Output the [X, Y] coordinate of the center of the cell containing the given text.  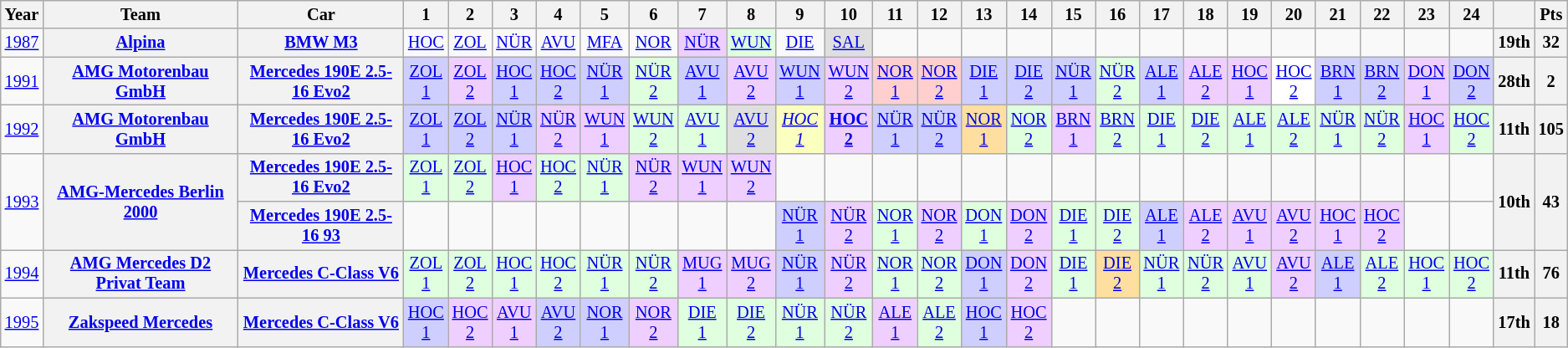
16 [1117, 14]
20 [1295, 14]
1991 [22, 81]
MUG2 [751, 274]
76 [1551, 274]
10 [849, 14]
Mercedes 190E 2.5-16 93 [321, 226]
Year [22, 14]
13 [983, 14]
9 [799, 14]
WUN [751, 43]
Car [321, 14]
1992 [22, 129]
7 [702, 14]
10th [1514, 201]
ZOL [470, 43]
Team [140, 14]
DIE [799, 43]
4 [559, 14]
Zakspeed Mercedes [140, 322]
BMW M3 [321, 43]
1987 [22, 43]
22 [1382, 14]
HOC [426, 43]
21 [1338, 14]
17th [1514, 322]
28th [1514, 81]
AMG-Mercedes Berlin 2000 [140, 201]
17 [1161, 14]
19th [1514, 43]
12 [940, 14]
MFA [605, 43]
AMG Mercedes D2 Privat Team [140, 274]
105 [1551, 129]
5 [605, 14]
1995 [22, 322]
1 [426, 14]
15 [1074, 14]
AVU [559, 43]
43 [1551, 201]
11 [895, 14]
32 [1551, 43]
19 [1249, 14]
23 [1427, 14]
1993 [22, 201]
14 [1029, 14]
24 [1472, 14]
1994 [22, 274]
Pts [1551, 14]
MUG1 [702, 274]
Alpina [140, 43]
8 [751, 14]
3 [513, 14]
6 [653, 14]
SAL [849, 43]
NOR [653, 43]
